Provide the (X, Y) coordinate of the cell's center where the given text is located.  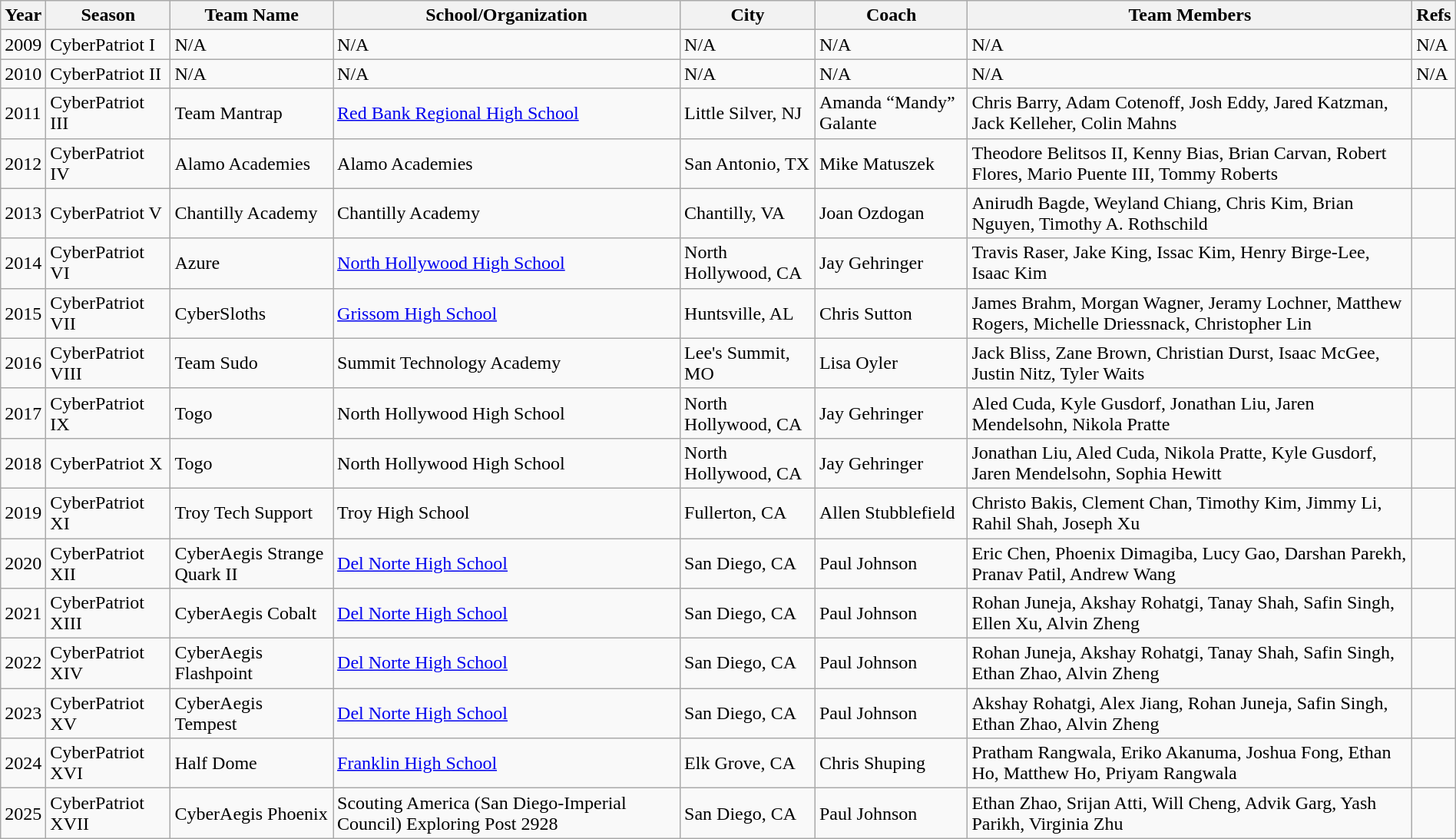
2017 (23, 413)
San Antonio, TX (748, 163)
Anirudh Bagde, Weyland Chiang, Chris Kim, Brian Nguyen, Timothy A. Rothschild (1190, 214)
Troy Tech Support (252, 513)
2021 (23, 613)
2020 (23, 562)
CyberPatriot V (108, 214)
Year (23, 15)
Lisa Oyler (891, 363)
2015 (23, 313)
CyberAegis Flashpoint (252, 664)
Scouting America (San Diego-Imperial Council) Exploring Post 2928 (507, 813)
2013 (23, 214)
Grissom High School (507, 313)
CyberPatriot II (108, 74)
Fullerton, CA (748, 513)
Chris Barry, Adam Cotenoff, Josh Eddy, Jared Katzman, Jack Kelleher, Colin Mahns (1190, 114)
CyberPatriot X (108, 463)
CyberPatriot IX (108, 413)
2012 (23, 163)
CyberPatriot VI (108, 263)
Ethan Zhao, Srijan Atti, Will Cheng, Advik Garg, Yash Parikh, Virginia Zhu (1190, 813)
Theodore Belitsos II, Kenny Bias, Brian Carvan, Robert Flores, Mario Puente III, Tommy Roberts (1190, 163)
Franklin High School (507, 764)
CyberPatriot XI (108, 513)
2014 (23, 263)
Team Name (252, 15)
CyberPatriot VII (108, 313)
Chris Shuping (891, 764)
Akshay Rohatgi, Alex Jiang, Rohan Juneja, Safin Singh, Ethan Zhao, Alvin Zheng (1190, 713)
Little Silver, NJ (748, 114)
Troy High School (507, 513)
Refs (1434, 15)
Chantilly, VA (748, 214)
Elk Grove, CA (748, 764)
CyberPatriot XVII (108, 813)
2010 (23, 74)
CyberPatriot XII (108, 562)
Half Dome (252, 764)
CyberAegis Phoenix (252, 813)
Joan Ozdogan (891, 214)
Eric Chen, Phoenix Dimagiba, Lucy Gao, Darshan Parekh, Pranav Patil, Andrew Wang (1190, 562)
Rohan Juneja, Akshay Rohatgi, Tanay Shah, Safin Singh, Ellen Xu, Alvin Zheng (1190, 613)
2022 (23, 664)
CyberPatriot IV (108, 163)
Christo Bakis, Clement Chan, Timothy Kim, Jimmy Li, Rahil Shah, Joseph Xu (1190, 513)
Azure (252, 263)
Red Bank Regional High School (507, 114)
Team Mantrap (252, 114)
CyberPatriot XIV (108, 664)
CyberPatriot III (108, 114)
Summit Technology Academy (507, 363)
CyberSloths (252, 313)
CyberAegis Strange Quark II (252, 562)
2025 (23, 813)
James Brahm, Morgan Wagner, Jeramy Lochner, Matthew Rogers, Michelle Driessnack, Christopher Lin (1190, 313)
Season (108, 15)
Allen Stubblefield (891, 513)
CyberPatriot VIII (108, 363)
Aled Cuda, Kyle Gusdorf, Jonathan Liu, Jaren Mendelsohn, Nikola Pratte (1190, 413)
Chris Sutton (891, 313)
2024 (23, 764)
CyberAegis Tempest (252, 713)
Coach (891, 15)
City (748, 15)
CyberPatriot XVI (108, 764)
Team Members (1190, 15)
CyberPatriot XV (108, 713)
Jonathan Liu, Aled Cuda, Nikola Pratte, Kyle Gusdorf, Jaren Mendelsohn, Sophia Hewitt (1190, 463)
School/Organization (507, 15)
CyberPatriot I (108, 45)
Rohan Juneja, Akshay Rohatgi, Tanay Shah, Safin Singh, Ethan Zhao, Alvin Zheng (1190, 664)
2009 (23, 45)
Team Sudo (252, 363)
Amanda “Mandy” Galante (891, 114)
Lee's Summit, MO (748, 363)
Jack Bliss, Zane Brown, Christian Durst, Isaac McGee, Justin Nitz, Tyler Waits (1190, 363)
2016 (23, 363)
2018 (23, 463)
Huntsville, AL (748, 313)
Travis Raser, Jake King, Issac Kim, Henry Birge-Lee, Isaac Kim (1190, 263)
2019 (23, 513)
Mike Matuszek (891, 163)
Pratham Rangwala, Eriko Akanuma, Joshua Fong, Ethan Ho, Matthew Ho, Priyam Rangwala (1190, 764)
CyberAegis Cobalt (252, 613)
2011 (23, 114)
2023 (23, 713)
CyberPatriot XIII (108, 613)
